Locate the cell with the specified text and output its [x, y] center coordinate. 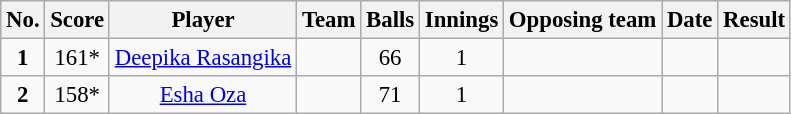
Esha Oza [202, 95]
Innings [461, 20]
Team [329, 20]
Player [202, 20]
No. [23, 20]
Opposing team [583, 20]
66 [390, 58]
158* [78, 95]
2 [23, 95]
161* [78, 58]
Result [754, 20]
Deepika Rasangika [202, 58]
Balls [390, 20]
71 [390, 95]
Date [690, 20]
Score [78, 20]
